Detect which cell encompasses the target text, then output its (X, Y) center coordinate. 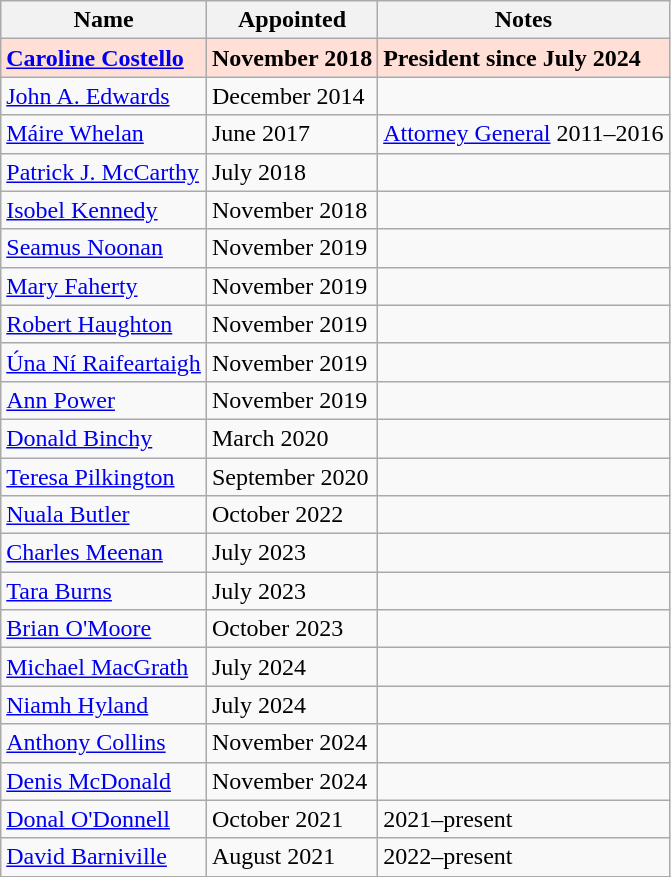
Notes (524, 20)
Donal O'Donnell (104, 819)
June 2017 (292, 134)
Ann Power (104, 400)
Teresa Pilkington (104, 477)
December 2014 (292, 96)
August 2021 (292, 857)
Robert Haughton (104, 324)
John A. Edwards (104, 96)
Brian O'Moore (104, 629)
Seamus Noonan (104, 248)
October 2023 (292, 629)
Anthony Collins (104, 743)
July 2018 (292, 172)
Charles Meenan (104, 553)
Name (104, 20)
Máire Whelan (104, 134)
Mary Faherty (104, 286)
Tara Burns (104, 591)
Isobel Kennedy (104, 210)
Nuala Butler (104, 515)
President since July 2024 (524, 58)
Caroline Costello (104, 58)
Niamh Hyland (104, 705)
September 2020 (292, 477)
Michael MacGrath (104, 667)
October 2021 (292, 819)
2022–present (524, 857)
Denis McDonald (104, 781)
David Barniville (104, 857)
Attorney General 2011–2016 (524, 134)
Donald Binchy (104, 438)
Appointed (292, 20)
2021–present (524, 819)
March 2020 (292, 438)
October 2022 (292, 515)
Úna Ní Raifeartaigh (104, 362)
Patrick J. McCarthy (104, 172)
